Provide the [X, Y] coordinate of the cell's center where the given text is located.  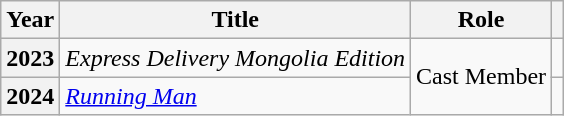
Cast Member [482, 77]
Express Delivery Mongolia Edition [236, 58]
Title [236, 20]
2023 [30, 58]
Role [482, 20]
2024 [30, 96]
Running Man [236, 96]
Year [30, 20]
